Identify which cell holds the provided text, then report its (x, y) central coordinate. 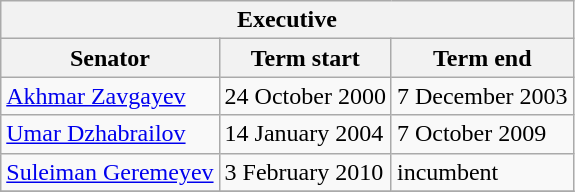
incumbent (482, 172)
Executive (287, 20)
7 October 2009 (482, 134)
14 January 2004 (305, 134)
3 February 2010 (305, 172)
Umar Dzhabrailov (110, 134)
Suleiman Geremeyev (110, 172)
Term end (482, 58)
24 October 2000 (305, 96)
7 December 2003 (482, 96)
Akhmar Zavgayev (110, 96)
Senator (110, 58)
Term start (305, 58)
